For the text-containing cell, return its midpoint in [X, Y] coordinate format. 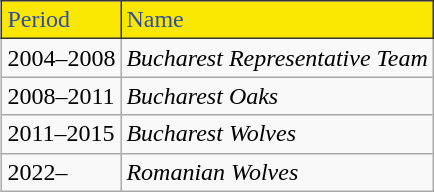
Bucharest Wolves [277, 134]
2004–2008 [62, 58]
Romanian Wolves [277, 172]
Bucharest Oaks [277, 96]
2011–2015 [62, 134]
Period [62, 20]
2022– [62, 172]
Bucharest Representative Team [277, 58]
Name [277, 20]
2008–2011 [62, 96]
